Identify which cell holds the provided text, then report its [x, y] central coordinate. 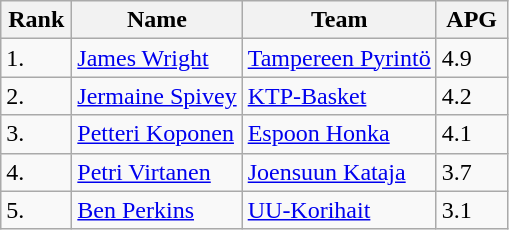
2. [36, 96]
4.9 [472, 58]
4.1 [472, 134]
3.7 [472, 172]
4.2 [472, 96]
1. [36, 58]
Espoon Honka [339, 134]
Joensuun Kataja [339, 172]
APG [472, 20]
3.1 [472, 210]
Ben Perkins [157, 210]
UU-Korihait [339, 210]
Team [339, 20]
KTP-Basket [339, 96]
Name [157, 20]
Jermaine Spivey [157, 96]
Petteri Koponen [157, 134]
4. [36, 172]
Petri Virtanen [157, 172]
3. [36, 134]
Tampereen Pyrintö [339, 58]
5. [36, 210]
James Wright [157, 58]
Rank [36, 20]
